Find where the given text appears and provide that cell's center as (x, y) coordinate. 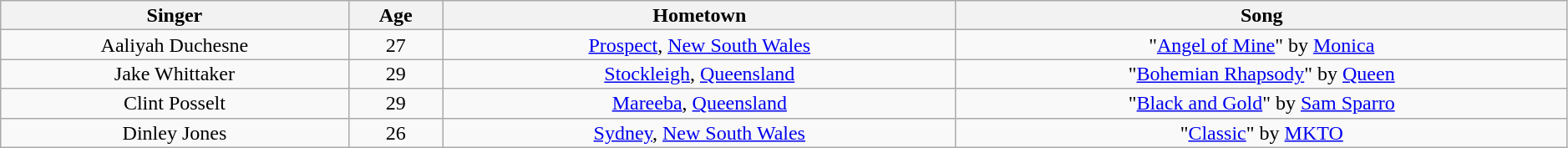
Mareeba, Queensland (699, 104)
"Bohemian Rhapsody" by Queen (1261, 74)
Clint Posselt (175, 104)
Prospect, New South Wales (699, 45)
"Angel of Mine" by Monica (1261, 45)
27 (396, 45)
Sydney, New South Wales (699, 132)
Stockleigh, Queensland (699, 74)
26 (396, 132)
Age (396, 15)
Jake Whittaker (175, 74)
Hometown (699, 15)
"Classic" by MKTO (1261, 132)
"Black and Gold" by Sam Sparro (1261, 104)
Singer (175, 15)
Aaliyah Duchesne (175, 45)
Song (1261, 15)
Dinley Jones (175, 132)
